Find where the given text appears and provide that cell's center as [X, Y] coordinate. 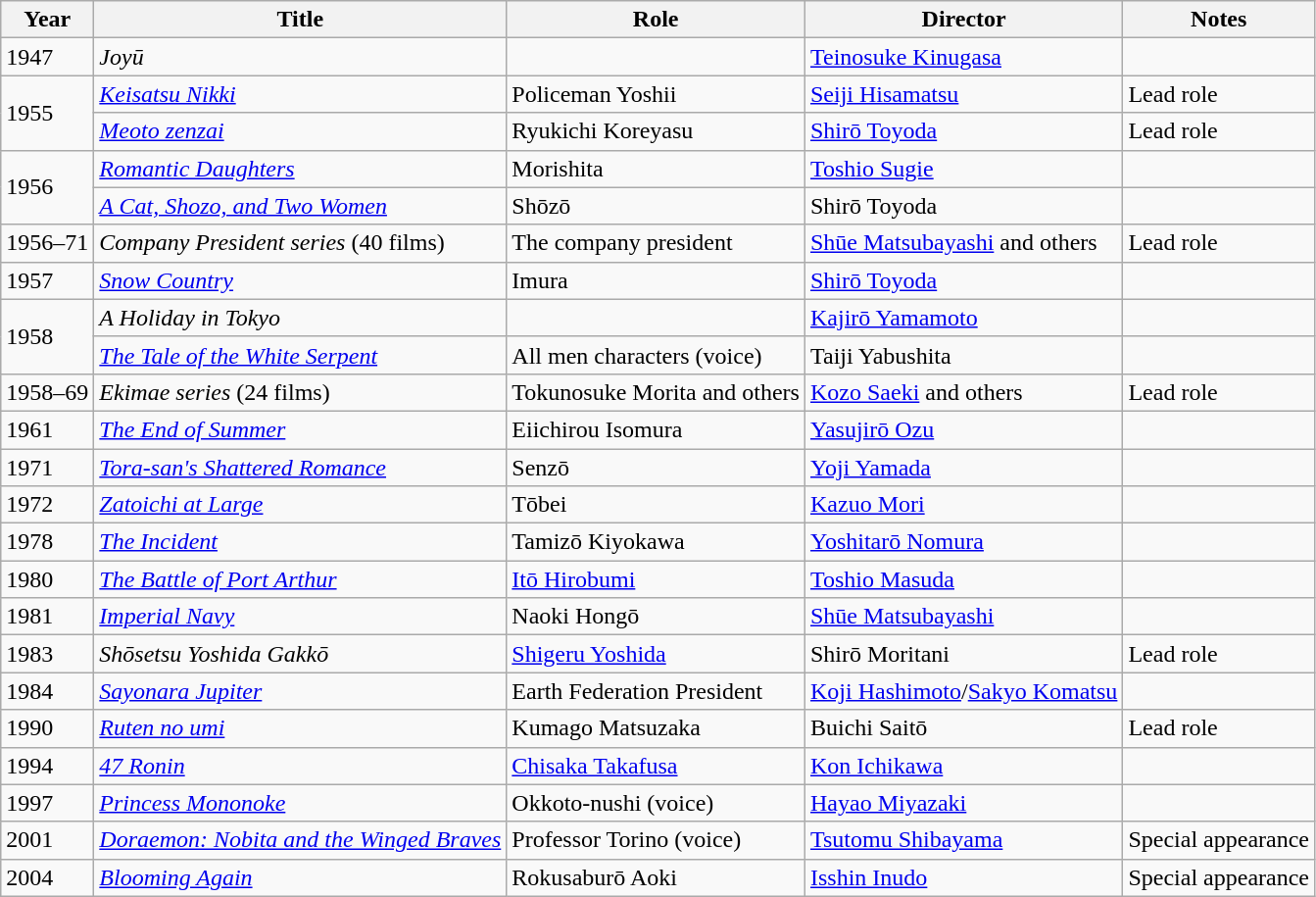
Company President series (40 films) [300, 243]
1955 [47, 113]
Tora-san's Shattered Romance [300, 468]
The Tale of the White Serpent [300, 355]
A Cat, Shozo, and Two Women [300, 206]
Policeman Yoshii [657, 94]
Doraemon: Nobita and the Winged Braves [300, 840]
Romantic Daughters [300, 169]
2004 [47, 877]
Imura [657, 280]
Tokunosuke Morita and others [657, 392]
Ekimae series (24 films) [300, 392]
Notes [1219, 20]
Joyū [300, 57]
Isshin Inudo [963, 877]
Senzō [657, 468]
Toshio Masuda [963, 579]
Sayonara Jupiter [300, 691]
Zatoichi at Large [300, 505]
1984 [47, 691]
1972 [47, 505]
1990 [47, 728]
Meoto zenzai [300, 131]
Rokusaburō Aoki [657, 877]
Shūe Matsubayashi and others [963, 243]
1994 [47, 766]
Buichi Saitō [963, 728]
2001 [47, 840]
1980 [47, 579]
1971 [47, 468]
Earth Federation President [657, 691]
Year [47, 20]
Kumago Matsuzaka [657, 728]
Yasujirō Ozu [963, 429]
Koji Hashimoto/Sakyo Komatsu [963, 691]
Shōsetsu Yoshida Gakkō [300, 654]
Tsutomu Shibayama [963, 840]
Itō Hirobumi [657, 579]
47 Ronin [300, 766]
Morishita [657, 169]
Professor Torino (voice) [657, 840]
1983 [47, 654]
1947 [47, 57]
Shūe Matsubayashi [963, 617]
Kozo Saeki and others [963, 392]
1958–69 [47, 392]
Shirō Moritani [963, 654]
Seiji Hisamatsu [963, 94]
Ryukichi Koreyasu [657, 131]
Kazuo Mori [963, 505]
Blooming Again [300, 877]
1956 [47, 187]
The company president [657, 243]
Naoki Hongō [657, 617]
1961 [47, 429]
Shigeru Yoshida [657, 654]
Keisatsu Nikki [300, 94]
Snow Country [300, 280]
All men characters (voice) [657, 355]
1978 [47, 542]
The Incident [300, 542]
Hayao Miyazaki [963, 803]
Toshio Sugie [963, 169]
The End of Summer [300, 429]
Tōbei [657, 505]
1997 [47, 803]
A Holiday in Tokyo [300, 318]
Teinosuke Kinugasa [963, 57]
Director [963, 20]
Imperial Navy [300, 617]
Shōzō [657, 206]
Title [300, 20]
The Battle of Port Arthur [300, 579]
Yoshitarō Nomura [963, 542]
Princess Mononoke [300, 803]
Kon Ichikawa [963, 766]
1958 [47, 336]
Eiichirou Isomura [657, 429]
Kajirō Yamamoto [963, 318]
Tamizō Kiyokawa [657, 542]
1957 [47, 280]
1981 [47, 617]
Chisaka Takafusa [657, 766]
Taiji Yabushita [963, 355]
Role [657, 20]
Yoji Yamada [963, 468]
Ruten no umi [300, 728]
1956–71 [47, 243]
Okkoto-nushi (voice) [657, 803]
